Scan for the cell matching the given text and deliver its (x, y) coordinate at center. 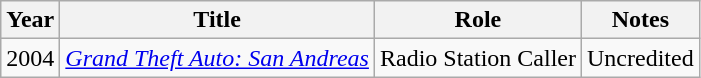
Year (30, 20)
Radio Station Caller (478, 58)
Uncredited (640, 58)
2004 (30, 58)
Role (478, 20)
Notes (640, 20)
Title (218, 20)
Grand Theft Auto: San Andreas (218, 58)
